Identify which cell holds the provided text, then report its (x, y) central coordinate. 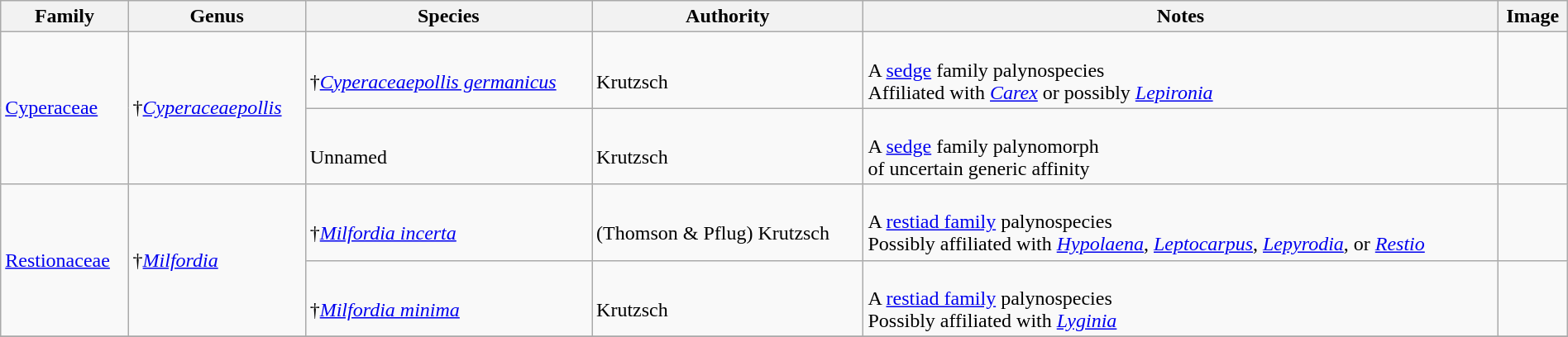
A sedge family palynomorph of uncertain generic affinity (1181, 146)
Family (65, 17)
†Milfordia (217, 260)
Notes (1181, 17)
†Cyperaceaepollis (217, 108)
Restionaceae (65, 260)
†Milfordia minima (448, 298)
A restiad family palynospeciesPossibly affiliated with Lyginia (1181, 298)
A restiad family palynospeciesPossibly affiliated with Hypolaena, Leptocarpus, Lepyrodia, or Restio (1181, 222)
†Milfordia incerta (448, 222)
(Thomson & Pflug) Krutzsch (728, 222)
Genus (217, 17)
†Cyperaceaepollis germanicus (448, 70)
Image (1532, 17)
Cyperaceae (65, 108)
Unnamed (448, 146)
Authority (728, 17)
Species (448, 17)
A sedge family palynospecies Affiliated with Carex or possibly Lepironia (1181, 70)
